Detect which cell encompasses the target text, then output its (X, Y) center coordinate. 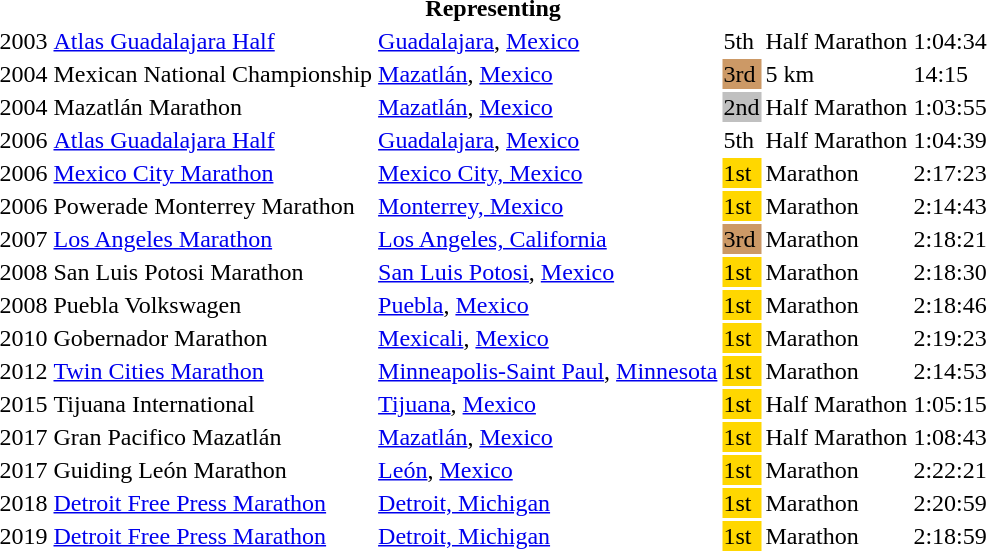
Mexico City, Mexico (548, 173)
Tijuana International (213, 404)
Powerade Monterrey Marathon (213, 206)
León, Mexico (548, 470)
Puebla Volkswagen (213, 305)
2nd (742, 107)
Mazatlán Marathon (213, 107)
Mexico City Marathon (213, 173)
Gran Pacifico Mazatlán (213, 437)
San Luis Potosi Marathon (213, 272)
Minneapolis-Saint Paul, Minnesota (548, 371)
Monterrey, Mexico (548, 206)
Los Angeles Marathon (213, 239)
Tijuana, Mexico (548, 404)
Gobernador Marathon (213, 338)
Mexicali, Mexico (548, 338)
Guiding León Marathon (213, 470)
Twin Cities Marathon (213, 371)
Puebla, Mexico (548, 305)
San Luis Potosi, Mexico (548, 272)
5 km (836, 74)
Mexican National Championship (213, 74)
Los Angeles, California (548, 239)
